Determine the (X, Y) coordinate at the center of the cell enclosing the given text.  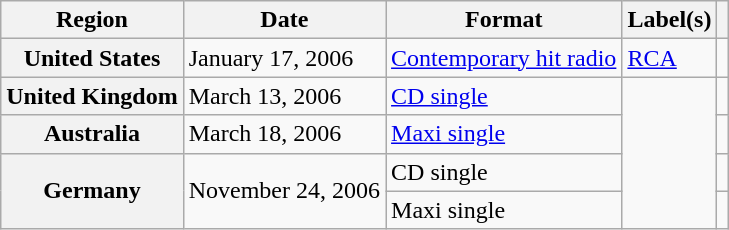
Germany (92, 191)
Format (504, 20)
March 18, 2006 (284, 134)
United Kingdom (92, 96)
Region (92, 20)
Label(s) (670, 20)
January 17, 2006 (284, 58)
United States (92, 58)
RCA (670, 58)
November 24, 2006 (284, 191)
Contemporary hit radio (504, 58)
March 13, 2006 (284, 96)
Date (284, 20)
Australia (92, 134)
